Detect which cell encompasses the target text, then output its [X, Y] center coordinate. 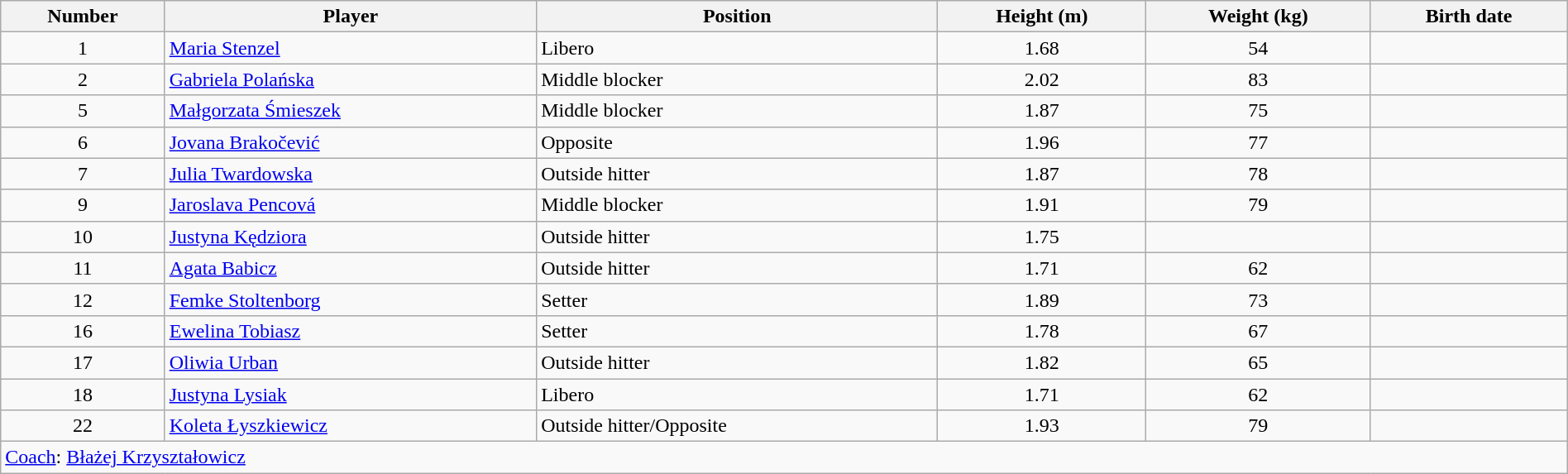
Coach: Błażej Krzyształowicz [784, 457]
1.89 [1042, 299]
Justyna Kędziora [351, 237]
73 [1259, 299]
Position [738, 17]
Jovana Brakočević [351, 142]
6 [83, 142]
Gabriela Polańska [351, 79]
11 [83, 268]
9 [83, 205]
2 [83, 79]
1.82 [1042, 362]
54 [1259, 48]
Jaroslava Pencová [351, 205]
22 [83, 426]
67 [1259, 331]
Femke Stoltenborg [351, 299]
2.02 [1042, 79]
Opposite [738, 142]
17 [83, 362]
18 [83, 395]
Birth date [1469, 17]
83 [1259, 79]
Koleta Łyszkiewicz [351, 426]
1.96 [1042, 142]
Outside hitter/Opposite [738, 426]
Małgorzata Śmieszek [351, 111]
Ewelina Tobiasz [351, 331]
Player [351, 17]
Julia Twardowska [351, 174]
Agata Babicz [351, 268]
78 [1259, 174]
Maria Stenzel [351, 48]
12 [83, 299]
1.91 [1042, 205]
75 [1259, 111]
1.93 [1042, 426]
Weight (kg) [1259, 17]
1.68 [1042, 48]
16 [83, 331]
10 [83, 237]
1 [83, 48]
7 [83, 174]
Height (m) [1042, 17]
Number [83, 17]
77 [1259, 142]
Oliwia Urban [351, 362]
1.78 [1042, 331]
Justyna Lysiak [351, 395]
65 [1259, 362]
5 [83, 111]
1.75 [1042, 237]
